From the cell containing the given text, extract its center point as (X, Y) coordinate. 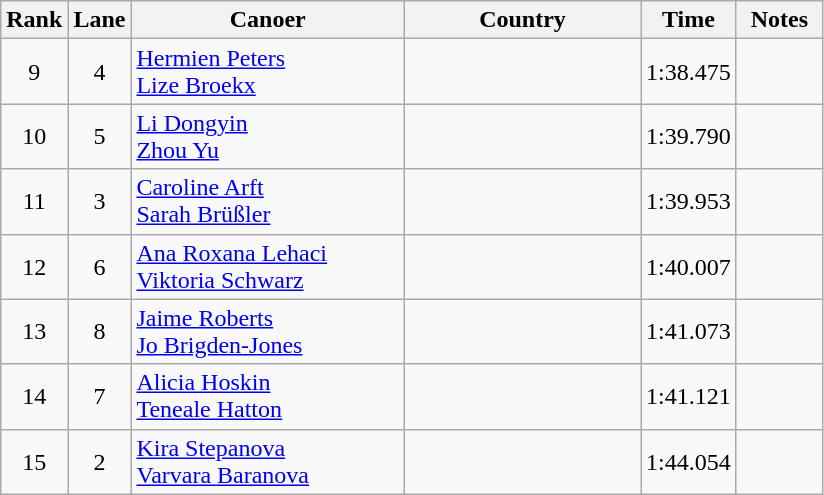
Hermien PetersLize Broekx (268, 72)
7 (100, 396)
Lane (100, 20)
Kira StepanovaVarvara Baranova (268, 462)
9 (34, 72)
Rank (34, 20)
8 (100, 332)
Caroline ArftSarah Brüßler (268, 202)
1:41.121 (689, 396)
3 (100, 202)
Alicia HoskinTeneale Hatton (268, 396)
10 (34, 136)
6 (100, 266)
1:38.475 (689, 72)
12 (34, 266)
Canoer (268, 20)
Time (689, 20)
11 (34, 202)
Notes (779, 20)
13 (34, 332)
1:44.054 (689, 462)
Li DongyinZhou Yu (268, 136)
5 (100, 136)
15 (34, 462)
2 (100, 462)
Country (522, 20)
1:40.007 (689, 266)
4 (100, 72)
Jaime RobertsJo Brigden-Jones (268, 332)
1:39.790 (689, 136)
14 (34, 396)
1:41.073 (689, 332)
Ana Roxana LehaciViktoria Schwarz (268, 266)
1:39.953 (689, 202)
